Find where the given text appears and provide that cell's center as (x, y) coordinate. 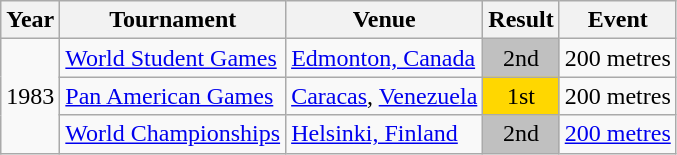
Edmonton, Canada (384, 58)
Pan American Games (173, 96)
Event (618, 20)
Year (30, 20)
Venue (384, 20)
Result (521, 20)
Caracas, Venezuela (384, 96)
Helsinki, Finland (384, 134)
Tournament (173, 20)
1st (521, 96)
1983 (30, 96)
World Championships (173, 134)
World Student Games (173, 58)
